Capture the cell that displays the provided text and extract its [X, Y] central coordinate. 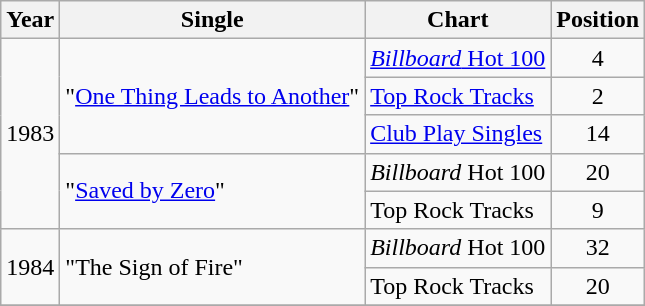
"Saved by Zero" [212, 191]
2 [598, 96]
9 [598, 210]
Chart [458, 20]
32 [598, 248]
Single [212, 20]
"The Sign of Fire" [212, 267]
Club Play Singles [458, 134]
4 [598, 58]
"One Thing Leads to Another" [212, 96]
Year [30, 20]
1983 [30, 134]
Position [598, 20]
1984 [30, 267]
14 [598, 134]
